For the text-containing cell, return its midpoint in (X, Y) coordinate format. 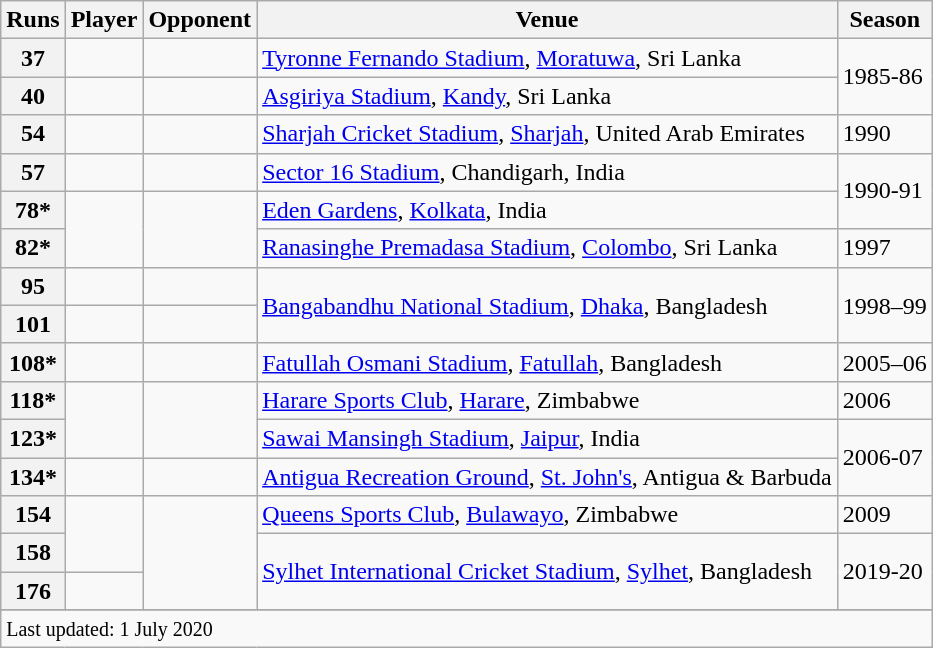
101 (33, 324)
176 (33, 591)
95 (33, 286)
57 (33, 172)
Eden Gardens, Kolkata, India (548, 210)
37 (33, 58)
1990-91 (884, 191)
Harare Sports Club, Harare, Zimbabwe (548, 400)
2019-20 (884, 572)
Sylhet International Cricket Stadium, Sylhet, Bangladesh (548, 572)
Ranasinghe Premadasa Stadium, Colombo, Sri Lanka (548, 248)
Player (104, 20)
154 (33, 515)
2005–06 (884, 362)
Venue (548, 20)
Runs (33, 20)
40 (33, 96)
Bangabandhu National Stadium, Dhaka, Bangladesh (548, 305)
Fatullah Osmani Stadium, Fatullah, Bangladesh (548, 362)
Asgiriya Stadium, Kandy, Sri Lanka (548, 96)
108* (33, 362)
Sector 16 Stadium, Chandigarh, India (548, 172)
Tyronne Fernando Stadium, Moratuwa, Sri Lanka (548, 58)
Season (884, 20)
1990 (884, 134)
Last updated: 1 July 2020 (467, 629)
1997 (884, 248)
Sharjah Cricket Stadium, Sharjah, United Arab Emirates (548, 134)
78* (33, 210)
2009 (884, 515)
Opponent (200, 20)
1998–99 (884, 305)
Queens Sports Club, Bulawayo, Zimbabwe (548, 515)
123* (33, 438)
2006-07 (884, 457)
54 (33, 134)
Antigua Recreation Ground, St. John's, Antigua & Barbuda (548, 477)
Sawai Mansingh Stadium, Jaipur, India (548, 438)
158 (33, 553)
2006 (884, 400)
134* (33, 477)
118* (33, 400)
1985-86 (884, 77)
82* (33, 248)
